From the cell containing the given text, extract its center point as (x, y) coordinate. 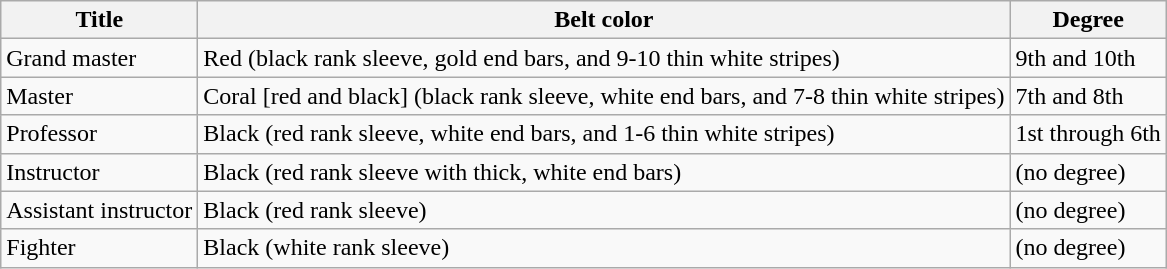
Master (100, 96)
Grand master (100, 58)
9th and 10th (1088, 58)
Fighter (100, 248)
Black (white rank sleeve) (604, 248)
Title (100, 20)
Coral [red and black] (black rank sleeve, white end bars, and 7-8 thin white stripes) (604, 96)
Belt color (604, 20)
Black (red rank sleeve with thick, white end bars) (604, 172)
Instructor (100, 172)
Degree (1088, 20)
Black (red rank sleeve) (604, 210)
Professor (100, 134)
1st through 6th (1088, 134)
Assistant instructor (100, 210)
Black (red rank sleeve, white end bars, and 1-6 thin white stripes) (604, 134)
Red (black rank sleeve, gold end bars, and 9-10 thin white stripes) (604, 58)
7th and 8th (1088, 96)
